Output the (X, Y) coordinate of the center of the cell containing the given text.  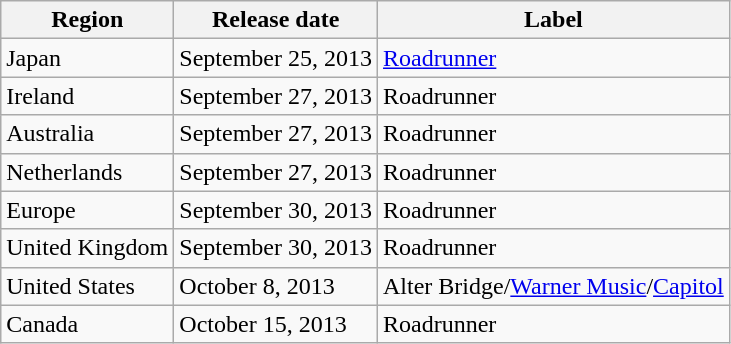
Australia (88, 134)
Release date (276, 20)
United Kingdom (88, 248)
Ireland (88, 96)
United States (88, 286)
Europe (88, 210)
Netherlands (88, 172)
Label (554, 20)
Region (88, 20)
Japan (88, 58)
October 15, 2013 (276, 324)
September 25, 2013 (276, 58)
Canada (88, 324)
Alter Bridge/Warner Music/Capitol (554, 286)
October 8, 2013 (276, 286)
